Search for the cell housing the specified text and yield its (x, y) center coordinate. 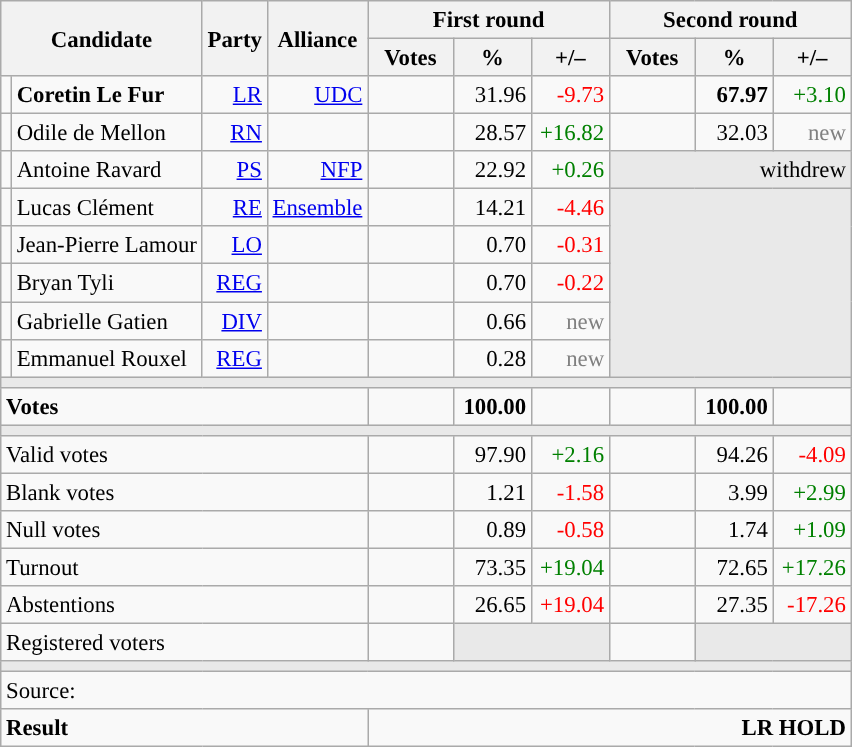
14.21 (492, 208)
RN (234, 133)
+2.16 (570, 455)
Emmanuel Rouxel (106, 358)
Ensemble (317, 208)
Antoine Ravard (106, 170)
RE (234, 208)
LR (234, 95)
3.99 (734, 492)
-17.26 (812, 605)
Candidate (102, 38)
Turnout (184, 567)
Registered voters (184, 643)
Null votes (184, 530)
31.96 (492, 95)
1.21 (492, 492)
-0.22 (570, 283)
First round (489, 20)
+2.99 (812, 492)
-0.58 (570, 530)
73.35 (492, 567)
LO (234, 245)
1.74 (734, 530)
Blank votes (184, 492)
0.66 (492, 321)
-0.31 (570, 245)
DIV (234, 321)
97.90 (492, 455)
Odile de Mellon (106, 133)
32.03 (734, 133)
Bryan Tyli (106, 283)
UDC (317, 95)
-4.46 (570, 208)
Result (184, 728)
0.28 (492, 358)
67.97 (734, 95)
Abstentions (184, 605)
-9.73 (570, 95)
LR HOLD (610, 728)
+16.82 (570, 133)
Lucas Clément (106, 208)
Second round (730, 20)
0.89 (492, 530)
Jean-Pierre Lamour (106, 245)
Alliance (317, 38)
Coretin Le Fur (106, 95)
Party (234, 38)
+1.09 (812, 530)
27.35 (734, 605)
NFP (317, 170)
+3.10 (812, 95)
withdrew (730, 170)
Source: (426, 691)
Valid votes (184, 455)
+0.26 (570, 170)
22.92 (492, 170)
-1.58 (570, 492)
+17.26 (812, 567)
PS (234, 170)
28.57 (492, 133)
-4.09 (812, 455)
72.65 (734, 567)
Gabrielle Gatien (106, 321)
26.65 (492, 605)
94.26 (734, 455)
